Search for the cell housing the specified text and yield its (X, Y) center coordinate. 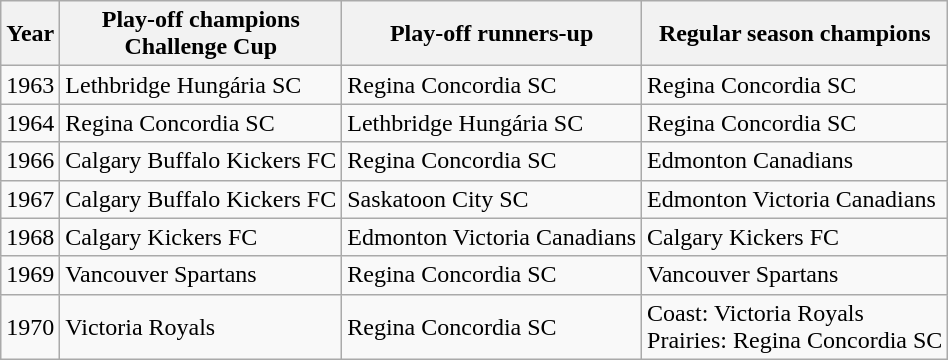
Play-off runners-up (492, 34)
1967 (30, 199)
Play-off champions Challenge Cup (201, 34)
Victoria Royals (201, 326)
1966 (30, 161)
1970 (30, 326)
1968 (30, 237)
Edmonton Canadians (795, 161)
Coast: Victoria RoyalsPrairies: Regina Concordia SC (795, 326)
Year (30, 34)
Regular season champions (795, 34)
Saskatoon City SC (492, 199)
1969 (30, 275)
1963 (30, 85)
1964 (30, 123)
